Extract the (X, Y) coordinate from the center of the cell holding the provided text.  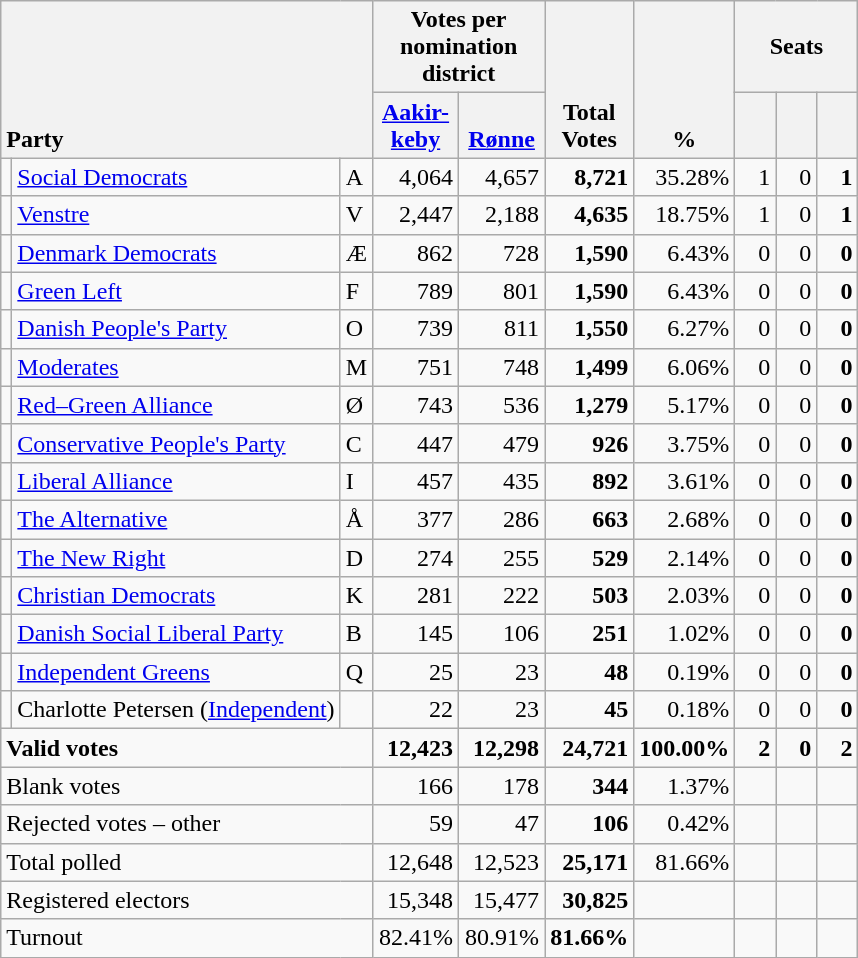
166 (416, 786)
2.14% (684, 557)
377 (416, 519)
M (356, 367)
Venstre (176, 215)
A (356, 177)
0.18% (684, 710)
Liberal Alliance (176, 481)
Valid votes (187, 748)
O (356, 329)
18.75% (684, 215)
Æ (356, 253)
Turnout (187, 938)
25,171 (590, 862)
Conservative People's Party (176, 443)
12,423 (416, 748)
15,477 (502, 900)
Blank votes (187, 786)
12,523 (502, 862)
Registered electors (187, 900)
1,550 (590, 329)
C (356, 443)
V (356, 215)
2.68% (684, 519)
748 (502, 367)
82.41% (416, 938)
45 (590, 710)
0.19% (684, 672)
The Alternative (176, 519)
344 (590, 786)
D (356, 557)
862 (416, 253)
536 (502, 405)
Votes per nomination district (459, 47)
274 (416, 557)
12,648 (416, 862)
2,447 (416, 215)
4,635 (590, 215)
3.75% (684, 443)
4,657 (502, 177)
801 (502, 291)
Red–Green Alliance (176, 405)
255 (502, 557)
B (356, 634)
Rønne (502, 126)
Total Votes (590, 80)
K (356, 596)
6.27% (684, 329)
Moderates (176, 367)
503 (590, 596)
479 (502, 443)
22 (416, 710)
1.02% (684, 634)
47 (502, 824)
48 (590, 672)
529 (590, 557)
1.37% (684, 786)
6.06% (684, 367)
3.61% (684, 481)
Charlotte Petersen (Independent) (176, 710)
1,279 (590, 405)
435 (502, 481)
2,188 (502, 215)
251 (590, 634)
457 (416, 481)
0.42% (684, 824)
59 (416, 824)
Denmark Democrats (176, 253)
447 (416, 443)
25 (416, 672)
281 (416, 596)
743 (416, 405)
222 (502, 596)
80.91% (502, 938)
Independent Greens (176, 672)
Social Democrats (176, 177)
Danish People's Party (176, 329)
35.28% (684, 177)
926 (590, 443)
2.03% (684, 596)
% (684, 80)
12,298 (502, 748)
5.17% (684, 405)
286 (502, 519)
789 (416, 291)
Green Left (176, 291)
Total polled (187, 862)
Q (356, 672)
Christian Democrats (176, 596)
178 (502, 786)
892 (590, 481)
15,348 (416, 900)
Danish Social Liberal Party (176, 634)
I (356, 481)
4,064 (416, 177)
Party (187, 80)
Aakir- keby (416, 126)
100.00% (684, 748)
728 (502, 253)
F (356, 291)
Rejected votes – other (187, 824)
663 (590, 519)
1,499 (590, 367)
Ø (356, 405)
Å (356, 519)
811 (502, 329)
8,721 (590, 177)
Seats (796, 47)
The New Right (176, 557)
30,825 (590, 900)
145 (416, 634)
739 (416, 329)
24,721 (590, 748)
751 (416, 367)
